Return the (X, Y) coordinate for the center point of the cell that contains the specified text.  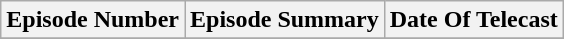
Episode Summary (284, 20)
Date Of Telecast (474, 20)
Episode Number (93, 20)
